Scan for the cell matching the given text and deliver its [x, y] coordinate at center. 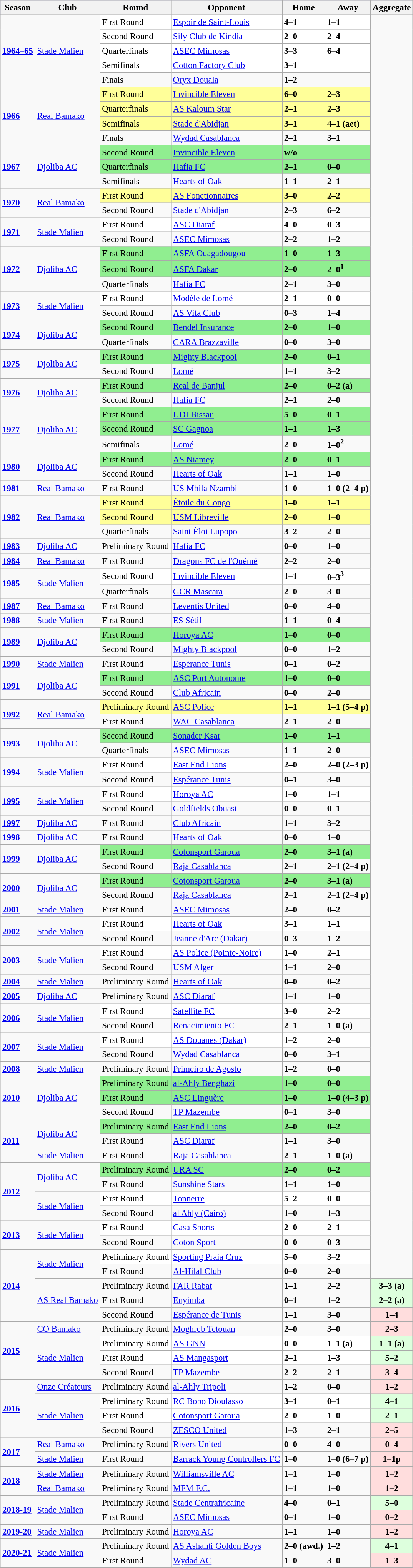
1991 [18, 686]
2005 [18, 996]
Étoile du Congo [226, 503]
Club [68, 8]
Sunshine Stars [226, 1184]
2012 [18, 1191]
1982 [18, 517]
1998 [18, 837]
Espoir de Saint-Louis [226, 22]
3–3 (a) [392, 1286]
2–0 (awd.) [304, 1546]
2014 [18, 1286]
ZESCO United [226, 1430]
2–01 [348, 269]
2016 [18, 1408]
1988 [18, 621]
1995 [18, 801]
2019-20 [18, 1531]
Leventis United [226, 606]
ASC Police [226, 707]
Casa Sports [226, 1228]
CARA Brazzaville [226, 342]
w/o [326, 152]
al-Ahly Tripoli [226, 1387]
0–2 (a) [348, 385]
1–0 (6–7 p) [348, 1459]
AS Vita Club [226, 313]
1981 [18, 489]
Jeanne d'Arc (Dakar) [226, 939]
2013 [18, 1235]
1–0 (2–4 p) [348, 489]
1–02 [348, 444]
2–0 (2–3 p) [348, 765]
Rivers United [226, 1445]
Modèle de Lomé [226, 299]
1–1 (5–4 p) [348, 707]
Enyimba [226, 1300]
AS Kaloum Star [226, 109]
1975 [18, 364]
USM Libreville [226, 517]
Coton Sport [226, 1242]
2–4 [348, 37]
2006 [18, 1018]
1999 [18, 859]
0–33 [348, 576]
al-Ahly Benghazi [226, 1083]
1993 [18, 743]
Sonader Ksar [226, 736]
2000 [18, 888]
1987 [18, 606]
Home [304, 8]
6–4 [348, 51]
Dragons FC de l'Ouémé [226, 561]
Renacimiento FC [226, 1025]
ASFA Ouagadougou [226, 254]
4–1 (aet) [348, 123]
Goldfields Obuasi [226, 808]
Espérance de Tunis [226, 1314]
AS Niamey [226, 460]
Sily Club de Kindia [226, 37]
2018 [18, 1481]
Williamsville AC [226, 1474]
ASC Port Autonome [226, 678]
US Mbila Nzambi [226, 489]
AS Ashanti Golden Boys [226, 1546]
2–5 [392, 1430]
RC Bobo Dioulasso [226, 1401]
2011 [18, 1141]
Oryx Douala [226, 80]
2015 [18, 1351]
AS Real Bamako [68, 1300]
ES Sétif [226, 621]
Sporting Praia Cruz [226, 1257]
1974 [18, 335]
1972 [18, 269]
2020-21 [18, 1553]
Tonnerre [226, 1199]
1966 [18, 116]
Season [18, 8]
MFM F.C. [226, 1488]
ASC Linguère [226, 1098]
1977 [18, 429]
1973 [18, 305]
6–2 [348, 210]
GCR Mascara [226, 591]
Opponent [226, 8]
Primeiro de Agosto [226, 1069]
1997 [18, 823]
FAR Rabat [226, 1286]
Aggregate [392, 8]
2001 [18, 910]
2007 [18, 1047]
1994 [18, 772]
URA SC [226, 1170]
ASFA Dakar [226, 269]
WAC Casablanca [226, 722]
6–0 [304, 94]
2017 [18, 1452]
3–4 [392, 1373]
1967 [18, 167]
Satellite FC [226, 1011]
2004 [18, 982]
2008 [18, 1069]
2010 [18, 1098]
Al-Hilal Club [226, 1271]
1970 [18, 203]
2002 [18, 931]
2003 [18, 960]
Saint Éloi Lupopo [226, 532]
Round [135, 8]
1985 [18, 583]
Real de Banjul [226, 385]
AS Police (Pointe-Noire) [226, 953]
1976 [18, 392]
AS GNN [226, 1343]
1964–65 [18, 51]
3–3 [304, 51]
1992 [18, 714]
Onze Créateurs [68, 1387]
Stade Centrafricaine [226, 1503]
Away [348, 8]
1990 [18, 664]
1971 [18, 232]
AS Mangasport [226, 1358]
Barrack Young Controllers FC [226, 1459]
SC Gagnoa [226, 429]
2018-19 [18, 1510]
AS Fonctionnaires [226, 196]
UDI Bissau [226, 414]
Cotton Factory Club [226, 65]
CO Bamako [68, 1329]
1989 [18, 642]
Bendel Insurance [226, 328]
2–2 (a) [392, 1300]
Moghreb Tetouan [226, 1329]
AS Douanes (Dakar) [226, 1040]
Wydad AC [226, 1560]
1–1p [392, 1459]
1–0 (4–3 p) [348, 1098]
1980 [18, 467]
USM Alger [226, 967]
1984 [18, 561]
1983 [18, 546]
al Ahly (Cairo) [226, 1213]
